Scan for the cell matching the given text and deliver its [X, Y] coordinate at center. 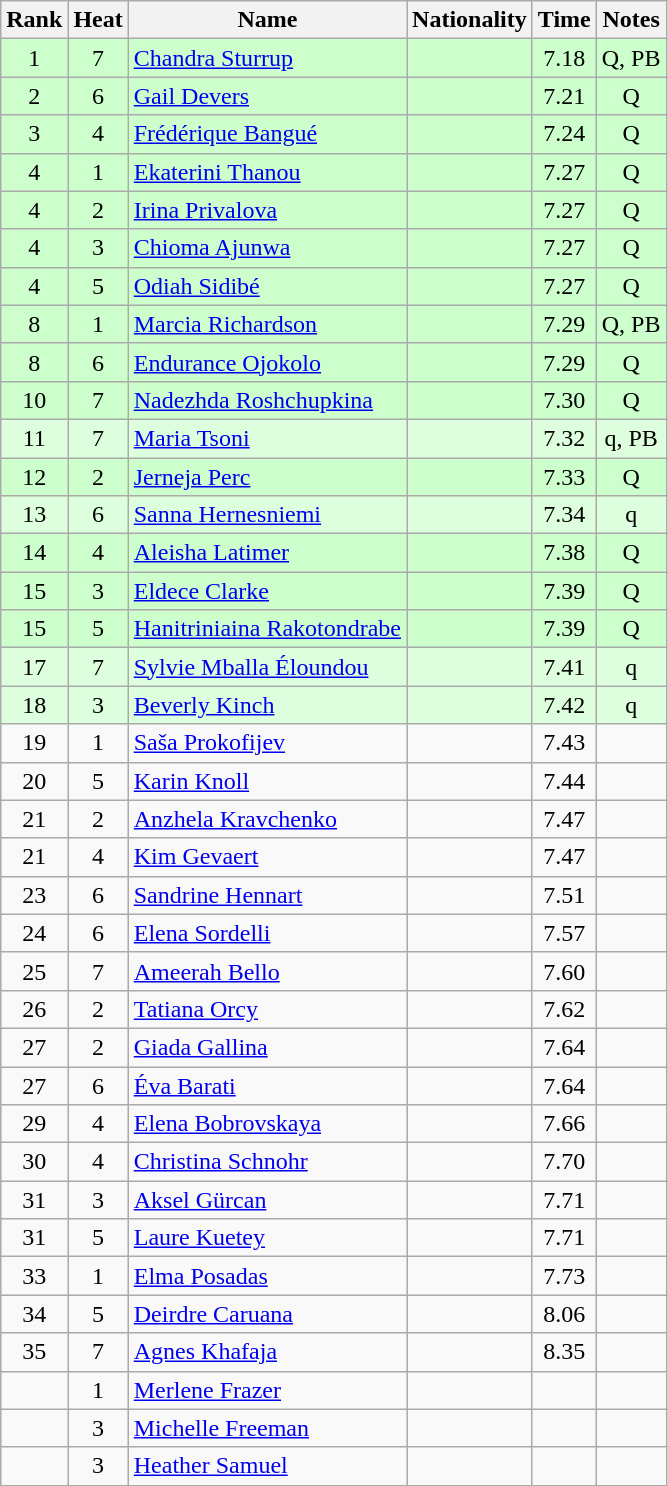
17 [34, 667]
Irina Privalova [267, 210]
13 [34, 515]
Karin Knoll [267, 781]
7.18 [564, 58]
Anzhela Kravchenko [267, 819]
19 [34, 743]
7.34 [564, 515]
Rank [34, 20]
Name [267, 20]
7.38 [564, 553]
Frédérique Bangué [267, 134]
7.33 [564, 477]
7.32 [564, 438]
7.42 [564, 705]
Jerneja Perc [267, 477]
Endurance Ojokolo [267, 362]
Elma Posadas [267, 1276]
25 [34, 971]
Nationality [470, 20]
Elena Sordelli [267, 933]
7.62 [564, 1009]
Ekaterini Thanou [267, 172]
29 [34, 1124]
Chandra Sturrup [267, 58]
8.35 [564, 1352]
35 [34, 1352]
7.51 [564, 895]
Éva Barati [267, 1085]
Hanitriniaina Rakotondrabe [267, 629]
7.57 [564, 933]
Christina Schnohr [267, 1162]
Elena Bobrovskaya [267, 1124]
7.30 [564, 400]
Marcia Richardson [267, 324]
Deirdre Caruana [267, 1314]
26 [34, 1009]
7.44 [564, 781]
Sanna Hernesniemi [267, 515]
Maria Tsoni [267, 438]
7.60 [564, 971]
18 [34, 705]
Aksel Gürcan [267, 1200]
Merlene Frazer [267, 1390]
Michelle Freeman [267, 1428]
33 [34, 1276]
7.70 [564, 1162]
Tatiana Orcy [267, 1009]
Nadezhda Roshchupkina [267, 400]
30 [34, 1162]
14 [34, 553]
8.06 [564, 1314]
Sylvie Mballa Éloundou [267, 667]
12 [34, 477]
11 [34, 438]
Chioma Ajunwa [267, 248]
Time [564, 20]
Laure Kuetey [267, 1238]
Agnes Khafaja [267, 1352]
7.41 [564, 667]
Kim Gevaert [267, 857]
Beverly Kinch [267, 705]
24 [34, 933]
23 [34, 895]
Aleisha Latimer [267, 553]
Giada Gallina [267, 1047]
Gail Devers [267, 96]
q, PB [631, 438]
Sandrine Hennart [267, 895]
10 [34, 400]
7.43 [564, 743]
Notes [631, 20]
20 [34, 781]
Heather Samuel [267, 1466]
Odiah Sidibé [267, 286]
7.24 [564, 134]
Saša Prokofijev [267, 743]
7.21 [564, 96]
Ameerah Bello [267, 971]
Heat [98, 20]
7.73 [564, 1276]
34 [34, 1314]
7.66 [564, 1124]
Eldece Clarke [267, 591]
